For the text-containing cell, return its midpoint in (X, Y) coordinate format. 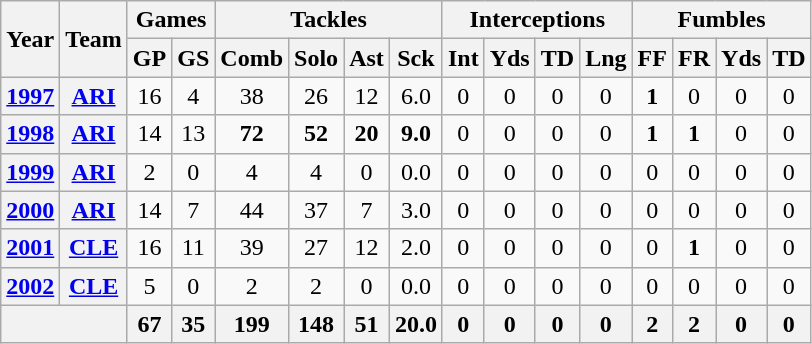
27 (316, 248)
FR (694, 58)
199 (252, 324)
Games (170, 20)
Fumbles (722, 20)
20.0 (416, 324)
11 (194, 248)
9.0 (416, 134)
Ast (367, 58)
GS (194, 58)
Comb (252, 58)
26 (316, 96)
1999 (30, 172)
2002 (30, 286)
Interceptions (537, 20)
51 (367, 324)
5 (149, 286)
GP (149, 58)
FF (652, 58)
3.0 (416, 210)
Sck (416, 58)
1997 (30, 96)
2001 (30, 248)
148 (316, 324)
37 (316, 210)
67 (149, 324)
Solo (316, 58)
Lng (606, 58)
Int (463, 58)
39 (252, 248)
2.0 (416, 248)
Tackles (329, 20)
6.0 (416, 96)
2000 (30, 210)
72 (252, 134)
20 (367, 134)
13 (194, 134)
52 (316, 134)
1998 (30, 134)
44 (252, 210)
38 (252, 96)
Year (30, 39)
35 (194, 324)
Team (94, 39)
